Find where the given text appears and provide that cell's center as [X, Y] coordinate. 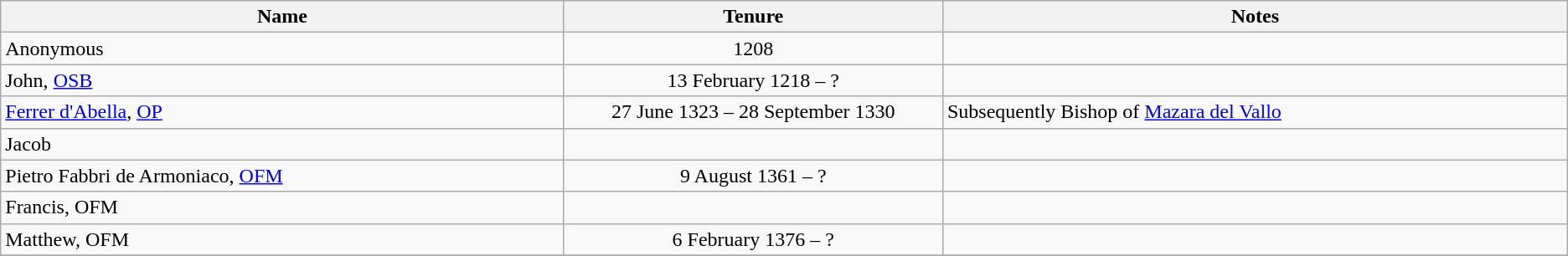
9 August 1361 – ? [753, 176]
Name [282, 17]
John, OSB [282, 80]
6 February 1376 – ? [753, 239]
Matthew, OFM [282, 239]
27 June 1323 – 28 September 1330 [753, 112]
Ferrer d'Abella, OP [282, 112]
Jacob [282, 144]
Subsequently Bishop of Mazara del Vallo [1255, 112]
Tenure [753, 17]
Notes [1255, 17]
1208 [753, 49]
Francis, OFM [282, 207]
Anonymous [282, 49]
13 February 1218 – ? [753, 80]
Pietro Fabbri de Armoniaco, OFM [282, 176]
